Scan for the cell matching the given text and deliver its (X, Y) coordinate at center. 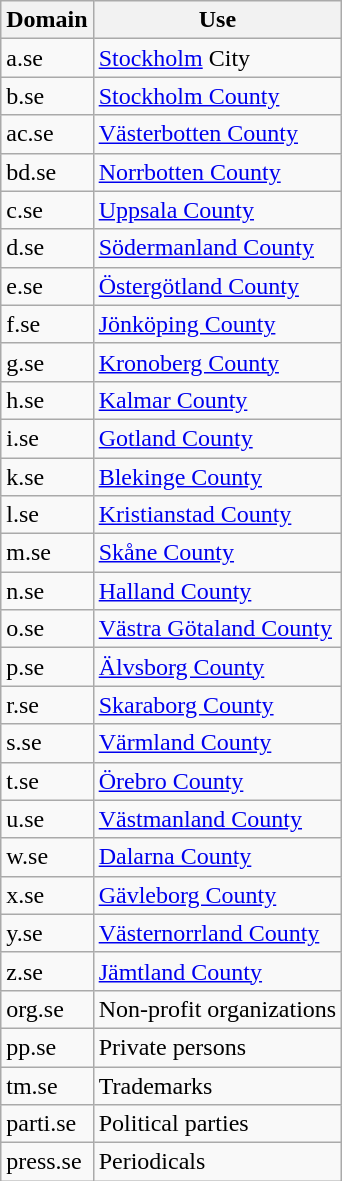
r.se (47, 705)
Västmanland County (218, 819)
Non-profit organizations (218, 1009)
Uppsala County (218, 210)
Jämtland County (218, 971)
n.se (47, 591)
a.se (47, 58)
Södermanland County (218, 248)
Blekinge County (218, 477)
parti.se (47, 1124)
Halland County (218, 591)
Jönköping County (218, 324)
Private persons (218, 1047)
h.se (47, 400)
m.se (47, 553)
Periodicals (218, 1162)
Gotland County (218, 438)
z.se (47, 971)
press.se (47, 1162)
Use (218, 20)
f.se (47, 324)
Skaraborg County (218, 705)
Skåne County (218, 553)
b.se (47, 96)
Västernorrland County (218, 933)
Dalarna County (218, 857)
g.se (47, 362)
Norrbotten County (218, 172)
Political parties (218, 1124)
i.se (47, 438)
e.se (47, 286)
s.se (47, 743)
Trademarks (218, 1085)
w.se (47, 857)
Västerbotten County (218, 134)
ac.se (47, 134)
k.se (47, 477)
Stockholm City (218, 58)
Örebro County (218, 781)
Östergötland County (218, 286)
c.se (47, 210)
Gävleborg County (218, 895)
Kalmar County (218, 400)
p.se (47, 667)
o.se (47, 629)
bd.se (47, 172)
u.se (47, 819)
Domain (47, 20)
t.se (47, 781)
y.se (47, 933)
Värmland County (218, 743)
x.se (47, 895)
org.se (47, 1009)
Älvsborg County (218, 667)
Västra Götaland County (218, 629)
d.se (47, 248)
Stockholm County (218, 96)
pp.se (47, 1047)
Kronoberg County (218, 362)
tm.se (47, 1085)
Kristianstad County (218, 515)
l.se (47, 515)
